Scan for the cell matching the given text and deliver its [x, y] coordinate at center. 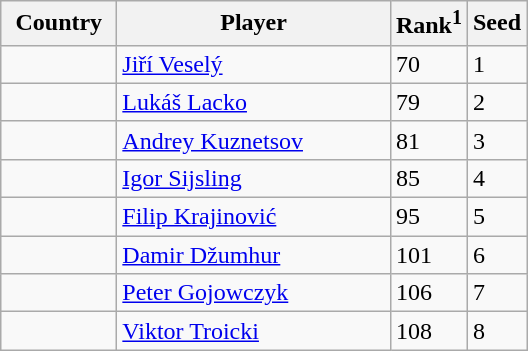
2 [496, 102]
81 [428, 140]
70 [428, 64]
1 [496, 64]
95 [428, 217]
5 [496, 217]
101 [428, 255]
8 [496, 331]
Seed [496, 24]
Viktor Troicki [254, 331]
Damir Džumhur [254, 255]
106 [428, 293]
Country [59, 24]
4 [496, 178]
Igor Sijsling [254, 178]
Jiří Veselý [254, 64]
79 [428, 102]
6 [496, 255]
Lukáš Lacko [254, 102]
85 [428, 178]
Player [254, 24]
108 [428, 331]
Andrey Kuznetsov [254, 140]
3 [496, 140]
Rank1 [428, 24]
Peter Gojowczyk [254, 293]
7 [496, 293]
Filip Krajinović [254, 217]
